Identify which cell holds the provided text, then report its (X, Y) central coordinate. 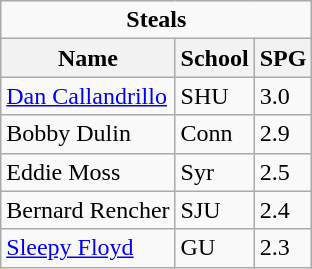
Bernard Rencher (88, 210)
2.5 (283, 172)
Conn (214, 134)
SPG (283, 58)
2.4 (283, 210)
School (214, 58)
3.0 (283, 96)
SHU (214, 96)
Sleepy Floyd (88, 248)
Eddie Moss (88, 172)
Steals (156, 20)
Dan Callandrillo (88, 96)
SJU (214, 210)
Syr (214, 172)
Bobby Dulin (88, 134)
2.9 (283, 134)
GU (214, 248)
Name (88, 58)
2.3 (283, 248)
